Output the [X, Y] coordinate of the center of the cell containing the given text.  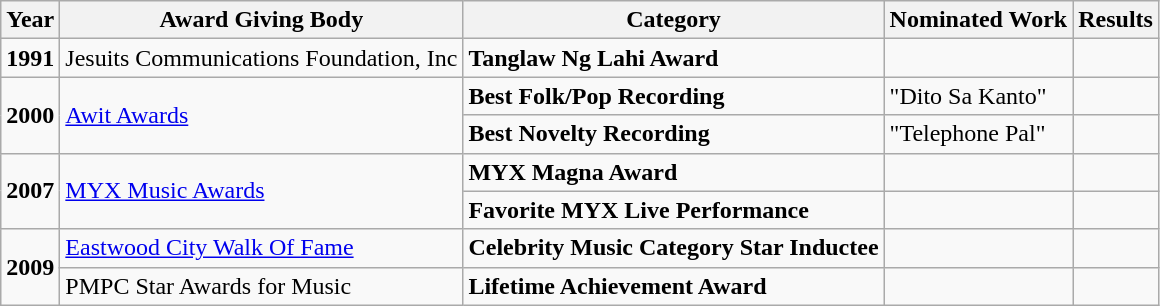
2009 [30, 267]
1991 [30, 58]
Eastwood City Walk Of Fame [262, 248]
Year [30, 20]
Category [674, 20]
Lifetime Achievement Award [674, 286]
Best Novelty Recording [674, 134]
Awit Awards [262, 115]
MYX Music Awards [262, 191]
Results [1116, 20]
MYX Magna Award [674, 172]
"Telephone Pal" [978, 134]
PMPC Star Awards for Music [262, 286]
Tanglaw Ng Lahi Award [674, 58]
Favorite MYX Live Performance [674, 210]
Best Folk/Pop Recording [674, 96]
Celebrity Music Category Star Inductee [674, 248]
2007 [30, 191]
Award Giving Body [262, 20]
"Dito Sa Kanto" [978, 96]
Nominated Work [978, 20]
2000 [30, 115]
Jesuits Communications Foundation, Inc [262, 58]
